Capture the cell that displays the provided text and extract its (X, Y) central coordinate. 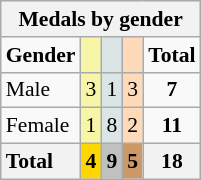
Gender (41, 55)
Male (41, 90)
5 (132, 162)
Medals by gender (101, 19)
18 (172, 162)
2 (132, 126)
11 (172, 126)
4 (90, 162)
Female (41, 126)
8 (112, 126)
9 (112, 162)
7 (172, 90)
